For the text-containing cell, return its midpoint in [X, Y] coordinate format. 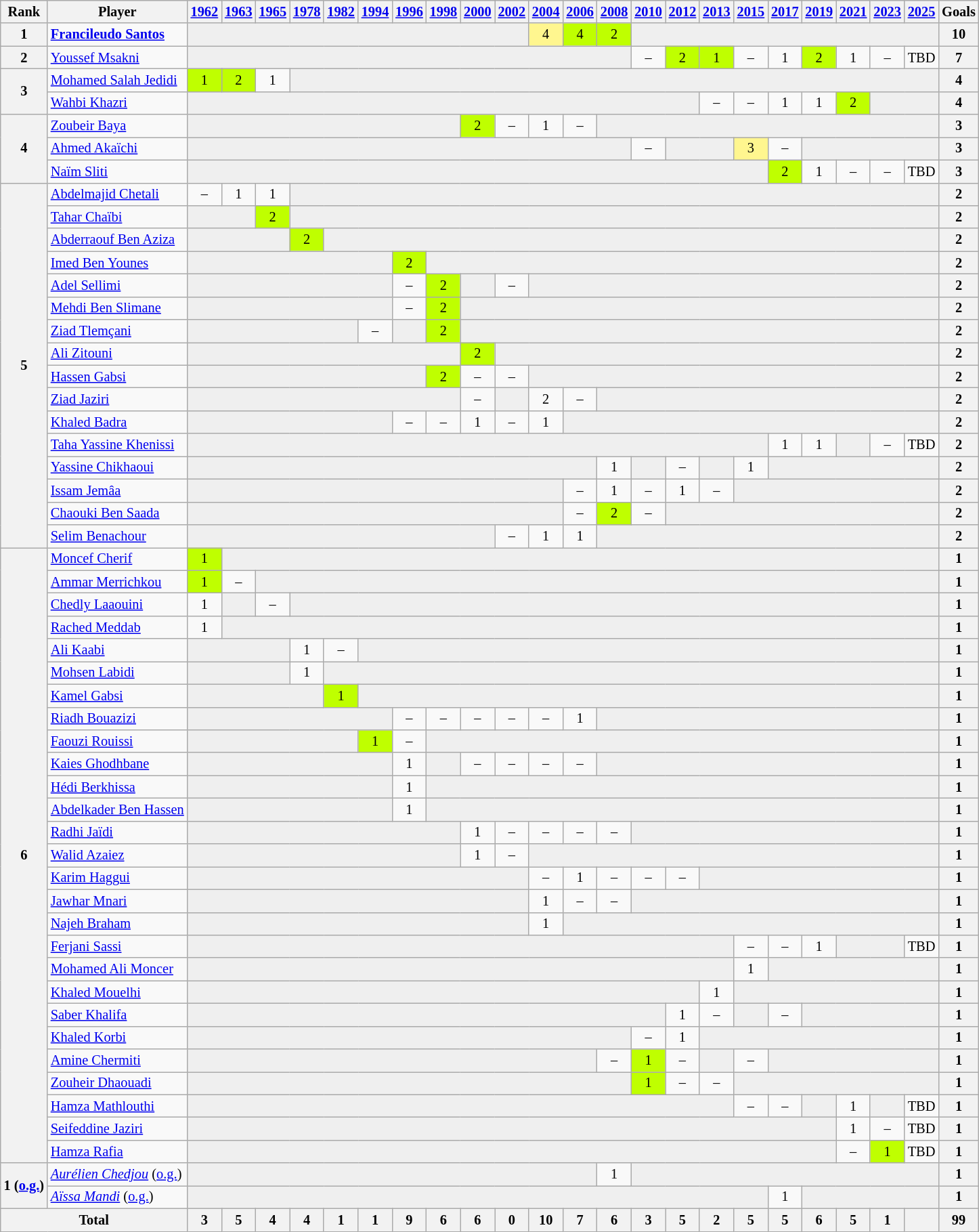
Aïssa Mandi (o.g.) [118, 1197]
1965 [272, 12]
2010 [648, 12]
1962 [204, 12]
Walid Azaiez [118, 855]
Radhi Jaïdi [118, 832]
2000 [477, 12]
Riadh Bouazizi [118, 719]
Kaies Ghodhbane [118, 764]
Imed Ben Younes [118, 263]
Abdelkader Ben Hassen [118, 809]
Saber Khalifa [118, 1015]
Selim Benachour [118, 536]
2021 [853, 12]
2008 [614, 12]
Hédi Berkhissa [118, 787]
Kamel Gabsi [118, 696]
2025 [921, 12]
Tahar Chaïbi [118, 217]
Faouzi Rouissi [118, 741]
Taha Yassine Khenissi [118, 445]
Hamza Mathlouthi [118, 1106]
Mehdi Ben Slimane [118, 308]
1996 [409, 12]
Seifeddine Jaziri [118, 1129]
Najeh Braham [118, 924]
2004 [546, 12]
2002 [512, 12]
9 [409, 1220]
Karim Haggui [118, 878]
Mohamed Salah Jedidi [118, 80]
Mohsen Labidi [118, 673]
Total [94, 1220]
Moncef Cherif [118, 559]
Ali Kaabi [118, 650]
1963 [238, 12]
1982 [341, 12]
Zoubeir Baya [118, 126]
2013 [716, 12]
Hassen Gabsi [118, 377]
2012 [682, 12]
Adel Sellimi [118, 285]
Goals [959, 12]
0 [512, 1220]
Mohamed Ali Moncer [118, 969]
Khaled Korbi [118, 1038]
Zouheir Dhaouadi [118, 1083]
Player [118, 12]
1998 [443, 12]
Ali Zitouni [118, 354]
1994 [375, 12]
Chedly Laaouini [118, 604]
Khaled Mouelhi [118, 992]
Francileudo Santos [118, 35]
Youssef Msakni [118, 58]
Khaled Badra [118, 422]
Rached Meddab [118, 627]
2019 [819, 12]
Chaouki Ben Saada [118, 513]
Ferjani Sassi [118, 946]
Rank [24, 12]
Yassine Chikhaoui [118, 467]
2006 [580, 12]
2017 [785, 12]
Ziad Jaziri [118, 399]
Wahbi Khazri [118, 103]
Abderraouf Ben Aziza [118, 240]
1 (o.g.) [24, 1185]
Issam Jemâa [118, 490]
Amine Chermiti [118, 1061]
1978 [307, 12]
99 [959, 1220]
Aurélien Chedjou (o.g.) [118, 1174]
2023 [887, 12]
Jawhar Mnari [118, 901]
Naïm Sliti [118, 171]
2015 [751, 12]
Hamza Rafia [118, 1151]
Ammar Merrichkou [118, 582]
Ziad Tlemçani [118, 331]
Ahmed Akaïchi [118, 148]
Abdelmajid Chetali [118, 194]
